Capture the cell that displays the provided text and extract its (X, Y) central coordinate. 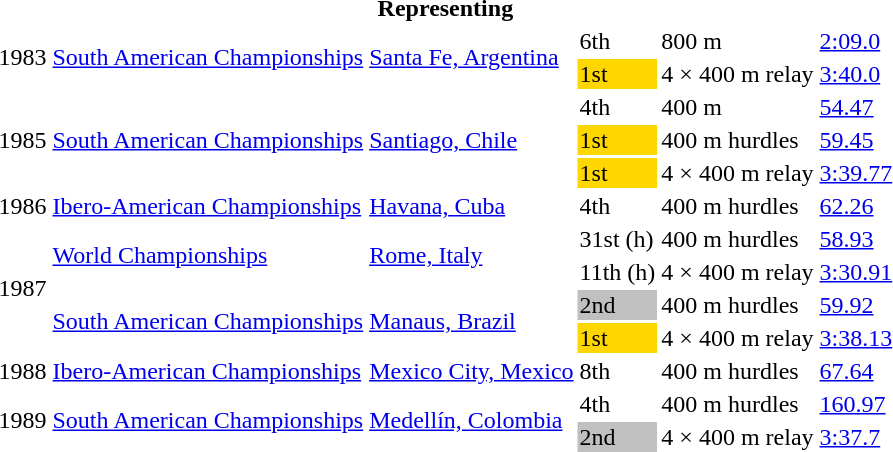
Mexico City, Mexico (472, 371)
31st (h) (618, 239)
Manaus, Brazil (472, 322)
6th (618, 41)
Havana, Cuba (472, 206)
400 m (738, 107)
Santiago, Chile (472, 140)
800 m (738, 41)
World Championships (208, 256)
Rome, Italy (472, 256)
Medellín, Colombia (472, 420)
8th (618, 371)
Santa Fe, Argentina (472, 58)
11th (h) (618, 272)
